Search for the cell housing the specified text and yield its (x, y) center coordinate. 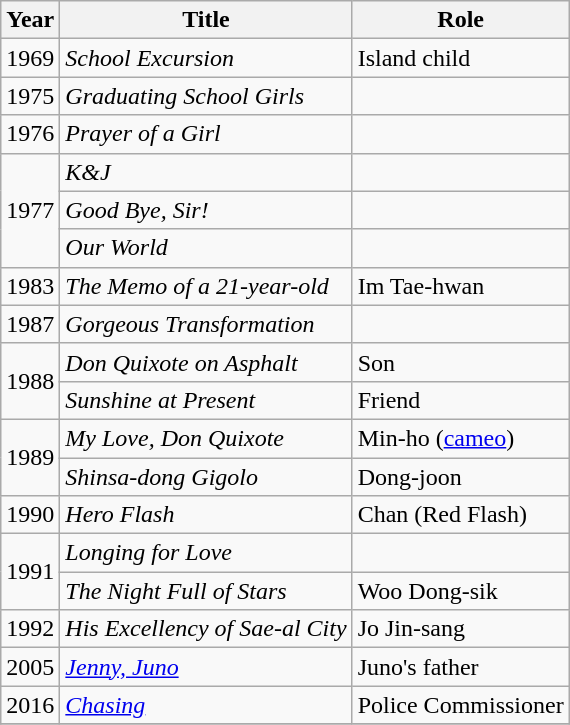
Shinsa-dong Gigolo (206, 477)
Son (460, 362)
Role (460, 20)
Chan (Red Flash) (460, 515)
Good Bye, Sir! (206, 210)
1989 (30, 457)
His Excellency of Sae-al City (206, 629)
Don Quixote on Asphalt (206, 362)
The Memo of a 21-year-old (206, 286)
1983 (30, 286)
Sunshine at Present (206, 400)
Longing for Love (206, 553)
Year (30, 20)
1976 (30, 134)
Jo Jin-sang (460, 629)
Im Tae-hwan (460, 286)
Graduating School Girls (206, 96)
Chasing (206, 705)
Hero Flash (206, 515)
1988 (30, 381)
K&J (206, 172)
2005 (30, 667)
Min-ho (cameo) (460, 438)
School Excursion (206, 58)
1992 (30, 629)
Island child (460, 58)
1987 (30, 324)
Police Commissioner (460, 705)
My Love, Don Quixote (206, 438)
Prayer of a Girl (206, 134)
Title (206, 20)
2016 (30, 705)
The Night Full of Stars (206, 591)
Our World (206, 248)
1977 (30, 210)
1990 (30, 515)
1991 (30, 572)
1969 (30, 58)
Juno's father (460, 667)
Gorgeous Transformation (206, 324)
Jenny, Juno (206, 667)
Woo Dong-sik (460, 591)
Friend (460, 400)
Dong-joon (460, 477)
1975 (30, 96)
